Return the [X, Y] coordinate for the center point of the cell that contains the specified text.  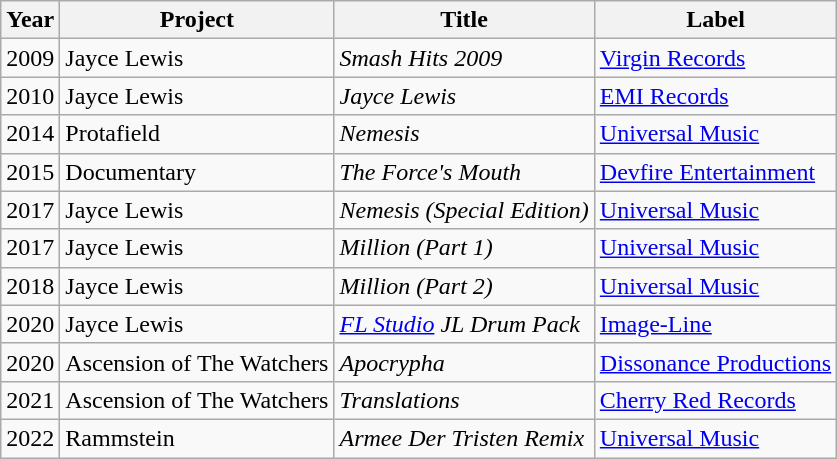
2010 [30, 96]
Nemesis (Special Edition) [464, 210]
Protafield [197, 134]
2018 [30, 286]
Nemesis [464, 134]
Virgin Records [715, 58]
Dissonance Productions [715, 362]
Title [464, 20]
Cherry Red Records [715, 400]
2009 [30, 58]
EMI Records [715, 96]
2015 [30, 172]
Rammstein [197, 438]
Label [715, 20]
Apocrypha [464, 362]
Image-Line [715, 324]
Year [30, 20]
Translations [464, 400]
Armee Der Tristen Remix [464, 438]
Smash Hits 2009 [464, 58]
The Force's Mouth [464, 172]
Million (Part 1) [464, 248]
2014 [30, 134]
Documentary [197, 172]
Devfire Entertainment [715, 172]
FL Studio JL Drum Pack [464, 324]
Million (Part 2) [464, 286]
2022 [30, 438]
Project [197, 20]
2021 [30, 400]
